Return [X, Y] of the center of cell containing provided text 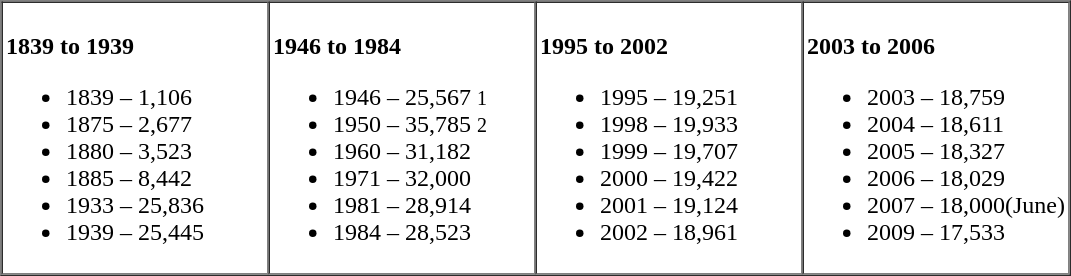
1839 to 19391839 – 1,1061875 – 2,6771880 – 3,5231885 – 8,4421933 – 25,8361939 – 25,445 [136, 138]
1946 to 19841946 – 25,567 11950 – 35,785 21960 – 31,1821971 – 32,0001981 – 28,9141984 – 28,523 [402, 138]
2003 to 20062003 – 18,7592004 – 18,6112005 – 18,3272006 – 18,0292007 – 18,000(June)2009 – 17,533 [936, 138]
1995 to 20021995 – 19,2511998 – 19,9331999 – 19,7072000 – 19,4222001 – 19,1242002 – 18,961 [668, 138]
